Output the [X, Y] coordinate of the center of the cell containing the given text.  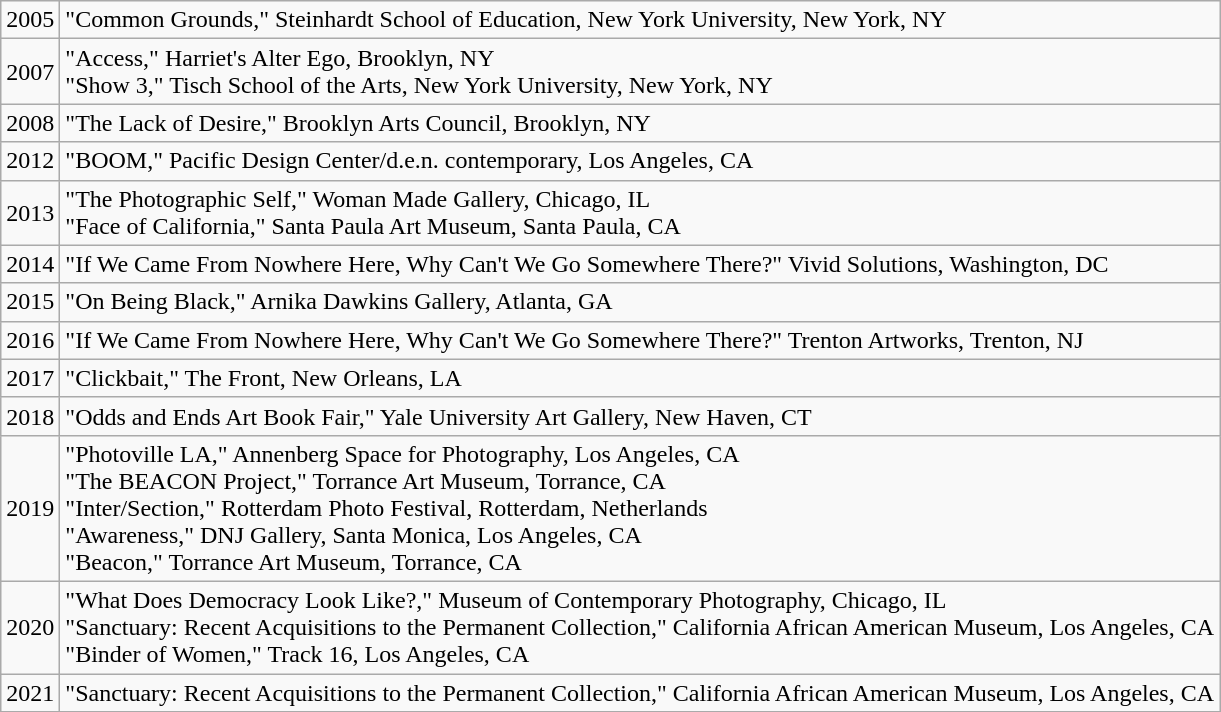
2008 [30, 123]
"The Lack of Desire," Brooklyn Arts Council, Brooklyn, NY [640, 123]
"If We Came From Nowhere Here, Why Can't We Go Somewhere There?" Trenton Artworks, Trenton, NJ [640, 340]
"If We Came From Nowhere Here, Why Can't We Go Somewhere There?" Vivid Solutions, Washington, DC [640, 264]
2005 [30, 20]
2020 [30, 627]
"On Being Black," Arnika Dawkins Gallery, Atlanta, GA [640, 302]
"The Photographic Self," Woman Made Gallery, Chicago, IL"Face of California," Santa Paula Art Museum, Santa Paula, CA [640, 212]
2019 [30, 508]
2012 [30, 161]
2018 [30, 416]
2013 [30, 212]
"BOOM," Pacific Design Center/d.e.n. contemporary, Los Angeles, CA [640, 161]
2014 [30, 264]
"Sanctuary: Recent Acquisitions to the Permanent Collection," California African American Museum, Los Angeles, CA [640, 693]
"Clickbait," The Front, New Orleans, LA [640, 378]
2016 [30, 340]
"Access," Harriet's Alter Ego, Brooklyn, NY"Show 3," Tisch School of the Arts, New York University, New York, NY [640, 72]
2021 [30, 693]
2015 [30, 302]
"Odds and Ends Art Book Fair," Yale University Art Gallery, New Haven, CT [640, 416]
"Common Grounds," Steinhardt School of Education, New York University, New York, NY [640, 20]
2007 [30, 72]
2017 [30, 378]
